Extract the [X, Y] coordinate from the center of the cell holding the provided text.  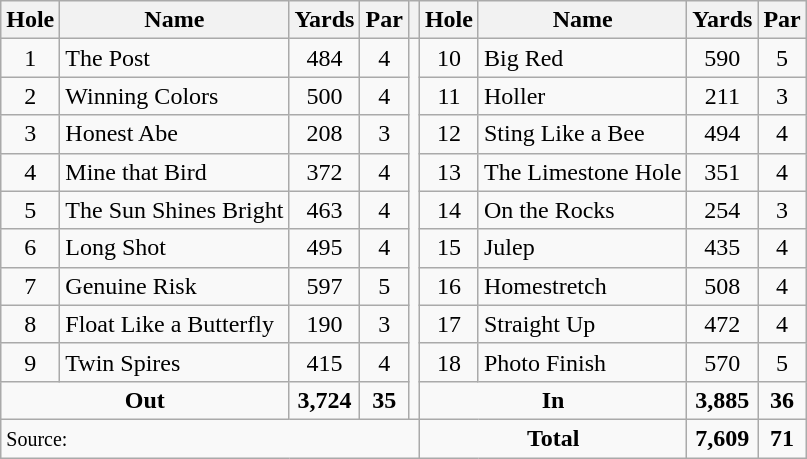
472 [722, 324]
15 [448, 248]
570 [722, 362]
8 [30, 324]
254 [722, 210]
The Post [174, 58]
484 [324, 58]
9 [30, 362]
Homestretch [582, 286]
190 [324, 324]
16 [448, 286]
Photo Finish [582, 362]
Julep [582, 248]
415 [324, 362]
On the Rocks [582, 210]
36 [782, 400]
10 [448, 58]
597 [324, 286]
11 [448, 96]
3,724 [324, 400]
Big Red [582, 58]
6 [30, 248]
Honest Abe [174, 134]
The Sun Shines Bright [174, 210]
211 [722, 96]
495 [324, 248]
Float Like a Butterfly [174, 324]
508 [722, 286]
18 [448, 362]
35 [384, 400]
Out [145, 400]
500 [324, 96]
The Limestone Hole [582, 172]
435 [722, 248]
7,609 [722, 438]
17 [448, 324]
71 [782, 438]
Long Shot [174, 248]
2 [30, 96]
7 [30, 286]
1 [30, 58]
463 [324, 210]
590 [722, 58]
208 [324, 134]
494 [722, 134]
Total [552, 438]
14 [448, 210]
12 [448, 134]
Mine that Bird [174, 172]
Sting Like a Bee [582, 134]
Straight Up [582, 324]
Winning Colors [174, 96]
372 [324, 172]
351 [722, 172]
Twin Spires [174, 362]
3,885 [722, 400]
In [552, 400]
13 [448, 172]
Source: [210, 438]
Holler [582, 96]
Genuine Risk [174, 286]
